Return the [X, Y] coordinate for the center point of the cell that contains the specified text.  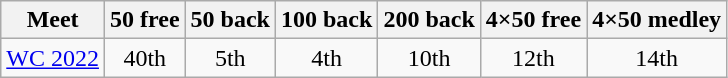
100 back [326, 20]
4×50 free [533, 20]
WC 2022 [53, 58]
40th [144, 58]
50 free [144, 20]
200 back [429, 20]
4th [326, 58]
12th [533, 58]
50 back [230, 20]
4×50 medley [657, 20]
10th [429, 58]
5th [230, 58]
Meet [53, 20]
14th [657, 58]
